Search for the cell housing the specified text and yield its [X, Y] center coordinate. 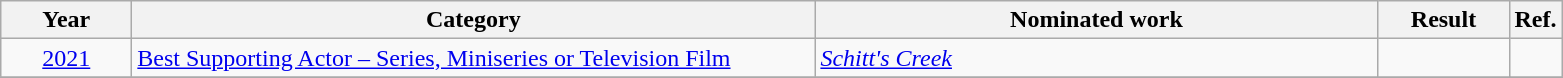
Nominated work [1096, 20]
2021 [66, 58]
Best Supporting Actor – Series, Miniseries or Television Film [474, 58]
Schitt's Creek [1096, 58]
Category [474, 20]
Ref. [1536, 20]
Result [1444, 20]
Year [66, 20]
